Find where the given text appears and provide that cell's center as [X, Y] coordinate. 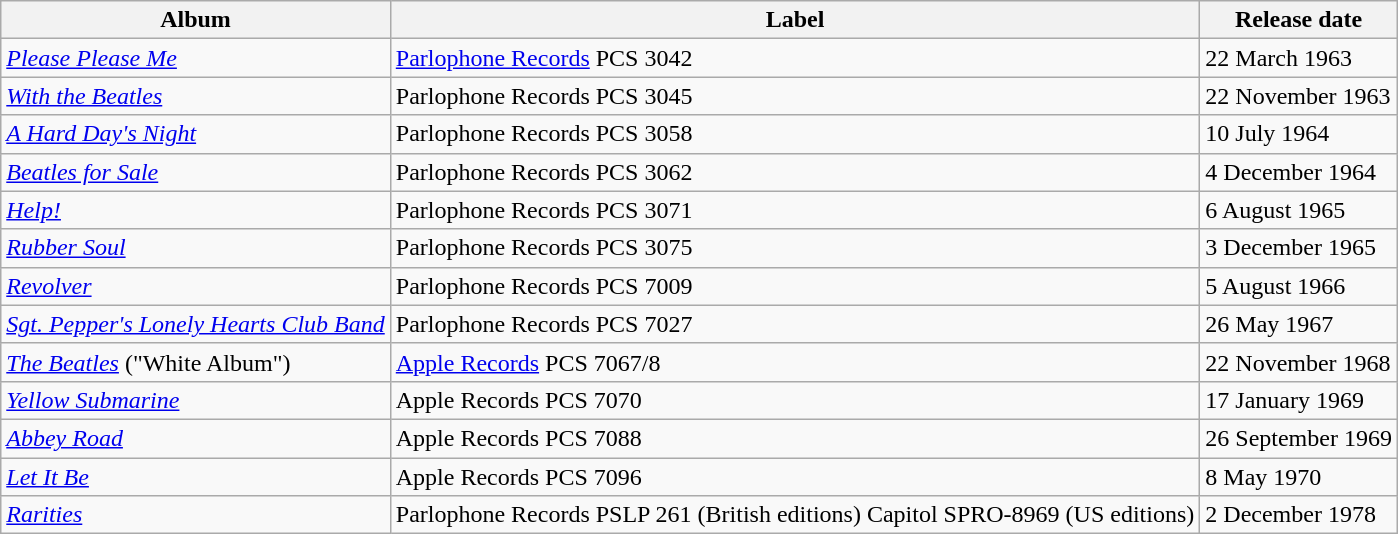
Let It Be [196, 477]
6 August 1965 [1299, 210]
Apple Records PCS 7096 [795, 477]
Parlophone Records PCS 7027 [795, 324]
Parlophone Records PCS 3075 [795, 248]
Label [795, 20]
Help! [196, 210]
Yellow Submarine [196, 400]
17 January 1969 [1299, 400]
Parlophone Records PSLP 261 (British editions) Capitol SPRO-8969 (US editions) [795, 515]
The Beatles ("White Album") [196, 362]
Apple Records PCS 7067/8 [795, 362]
5 August 1966 [1299, 286]
22 March 1963 [1299, 58]
4 December 1964 [1299, 172]
Parlophone Records PCS 3058 [795, 134]
Apple Records PCS 7070 [795, 400]
Parlophone Records PCS 7009 [795, 286]
Rubber Soul [196, 248]
Rarities [196, 515]
A Hard Day's Night [196, 134]
Please Please Me [196, 58]
22 November 1968 [1299, 362]
22 November 1963 [1299, 96]
With the Beatles [196, 96]
10 July 1964 [1299, 134]
2 December 1978 [1299, 515]
Beatles for Sale [196, 172]
26 May 1967 [1299, 324]
Sgt. Pepper's Lonely Hearts Club Band [196, 324]
Abbey Road [196, 438]
Parlophone Records PCS 3071 [795, 210]
Parlophone Records PCS 3045 [795, 96]
Parlophone Records PCS 3042 [795, 58]
Release date [1299, 20]
8 May 1970 [1299, 477]
3 December 1965 [1299, 248]
Album [196, 20]
Revolver [196, 286]
Parlophone Records PCS 3062 [795, 172]
26 September 1969 [1299, 438]
Apple Records PCS 7088 [795, 438]
